Extract the (x, y) coordinate from the center of the cell holding the provided text.  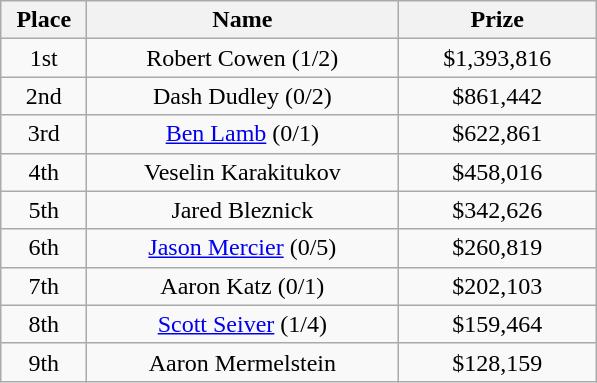
$861,442 (498, 96)
3rd (44, 134)
8th (44, 324)
Jared Bleznick (242, 210)
Aaron Mermelstein (242, 362)
6th (44, 248)
$128,159 (498, 362)
$260,819 (498, 248)
Place (44, 20)
$159,464 (498, 324)
$458,016 (498, 172)
Prize (498, 20)
$622,861 (498, 134)
Scott Seiver (1/4) (242, 324)
Aaron Katz (0/1) (242, 286)
Veselin Karakitukov (242, 172)
Ben Lamb (0/1) (242, 134)
Robert Cowen (1/2) (242, 58)
$1,393,816 (498, 58)
5th (44, 210)
$202,103 (498, 286)
Dash Dudley (0/2) (242, 96)
Name (242, 20)
4th (44, 172)
Jason Mercier (0/5) (242, 248)
$342,626 (498, 210)
1st (44, 58)
7th (44, 286)
9th (44, 362)
2nd (44, 96)
